For the text-containing cell, return its midpoint in (X, Y) coordinate format. 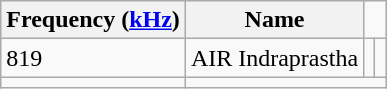
Frequency (kHz) (94, 20)
819 (94, 58)
Name (274, 20)
AIR Indraprastha (274, 58)
